Return (X, Y) of the center of cell containing provided text 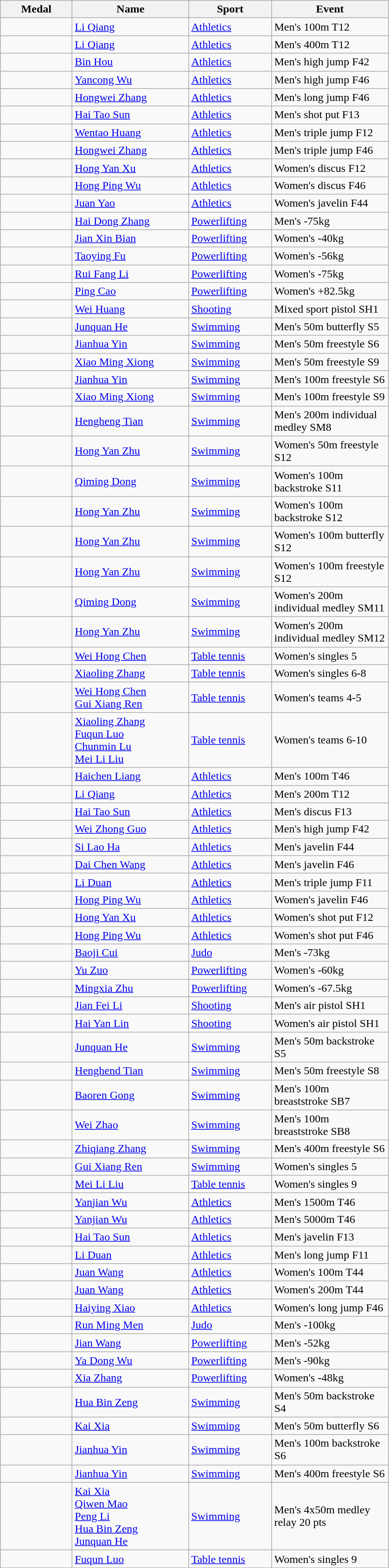
Women's long jump F46 (330, 1308)
Men's javelin F44 (330, 847)
Hai Yan Lin (131, 1023)
Men's javelin F46 (330, 864)
Fuqun Luo (131, 1559)
Xiaoling Zhang Fuqun Luo Chunmin Lu Mei Li Liu (131, 740)
Women's -56kg (330, 256)
Baoren Gong (131, 1095)
Men's 100m breaststroke SB8 (330, 1125)
Sport (230, 9)
Xiaoling Zhang (131, 674)
Men's 100m freestyle S6 (330, 379)
Men's -100kg (330, 1325)
Men's 50m backstroke S5 (330, 1047)
Juan Yao (131, 203)
Men's 50m butterfly S6 (330, 1426)
Ya Dong Wu (131, 1360)
Men's air pistol SH1 (330, 1006)
Jian Wang (131, 1343)
Men's 50m freestyle S8 (330, 1071)
Women's teams 4-5 (330, 698)
Men's -75kg (330, 221)
Kai Xia Qiwen Mao Peng Li Hua Bin Zeng Junquan He (131, 1516)
Women's discus F46 (330, 185)
Men's 50m backstroke S4 (330, 1402)
Bin Hou (131, 62)
Baoji Cui (131, 953)
Kai Xia (131, 1426)
Haichen Liang (131, 776)
Dai Chen Wang (131, 864)
Women's -60kg (330, 970)
Women's shot put F12 (330, 917)
Men's long jump F46 (330, 97)
Women's 200m individual medley SM12 (330, 632)
Event (330, 9)
Women's -67.5kg (330, 988)
Rui Fang Li (131, 274)
Wei Zhong Guo (131, 829)
Men's 100m backstroke S6 (330, 1450)
Women's air pistol SH1 (330, 1023)
Yu Zuo (131, 970)
Men's 100m freestyle S9 (330, 397)
Men's triple jump F12 (330, 132)
Women's -75kg (330, 274)
Henghend Tian (131, 1071)
Zhiqiang Zhang (131, 1149)
Men's 50m freestyle S9 (330, 362)
Gui Xiang Ren (131, 1166)
Wei Hong Chen (131, 656)
Men's high jump F46 (330, 80)
Men's 400m T12 (330, 44)
Men's long jump F11 (330, 1255)
Hai Dong Zhang (131, 221)
Men's triple jump F11 (330, 882)
Jian Fei Li (131, 1006)
Run Ming Men (131, 1325)
Yancong Wu (131, 80)
Women's javelin F44 (330, 203)
Men's shot put F13 (330, 115)
Men's 4x50m medley relay 20 pts (330, 1516)
Haiying Xiao (131, 1308)
Women's shot put F46 (330, 935)
Men's 5000m T46 (330, 1219)
Women's -40kg (330, 239)
Women's javelin F46 (330, 900)
Wei Huang (131, 309)
Wentao Huang (131, 132)
Si Lao Ha (131, 847)
Men's 100m T46 (330, 776)
Men's -73kg (330, 953)
Men's triple jump F46 (330, 150)
Taoying Fu (131, 256)
Men's 50m freestyle S6 (330, 344)
Women's singles 6-8 (330, 674)
Hengheng Tian (131, 421)
Mixed sport pistol SH1 (330, 309)
Men's 1500m T46 (330, 1202)
Jian Xin Bian (131, 239)
Women's teams 6-10 (330, 740)
Mei Li Liu (131, 1184)
Men's -52kg (330, 1343)
Women's 100m butterfly S12 (330, 541)
Medal (36, 9)
Women's 100m backstroke S11 (330, 481)
Men's 200m T12 (330, 794)
Men's 100m breaststroke SB7 (330, 1095)
Ping Cao (131, 291)
Women's 100m T44 (330, 1272)
Men's 200m individual medley SM8 (330, 421)
Women's -48kg (330, 1378)
Women's 100m backstroke S12 (330, 511)
Women's 200m T44 (330, 1290)
Hua Bin Zeng (131, 1402)
Women's +82.5kg (330, 291)
Women's discus F12 (330, 168)
Xia Zhang (131, 1378)
Men's 100m T12 (330, 27)
Wei Hong Chen Gui Xiang Ren (131, 698)
Women's 50m freestyle S12 (330, 451)
Name (131, 9)
Women's 200m individual medley SM11 (330, 602)
Men's discus F13 (330, 812)
Men's javelin F13 (330, 1237)
Men's 50m butterfly S5 (330, 327)
Women's 100m freestyle S12 (330, 572)
Mingxia Zhu (131, 988)
Men's -90kg (330, 1360)
Wei Zhao (131, 1125)
